Find where the given text appears and provide that cell's center as (x, y) coordinate. 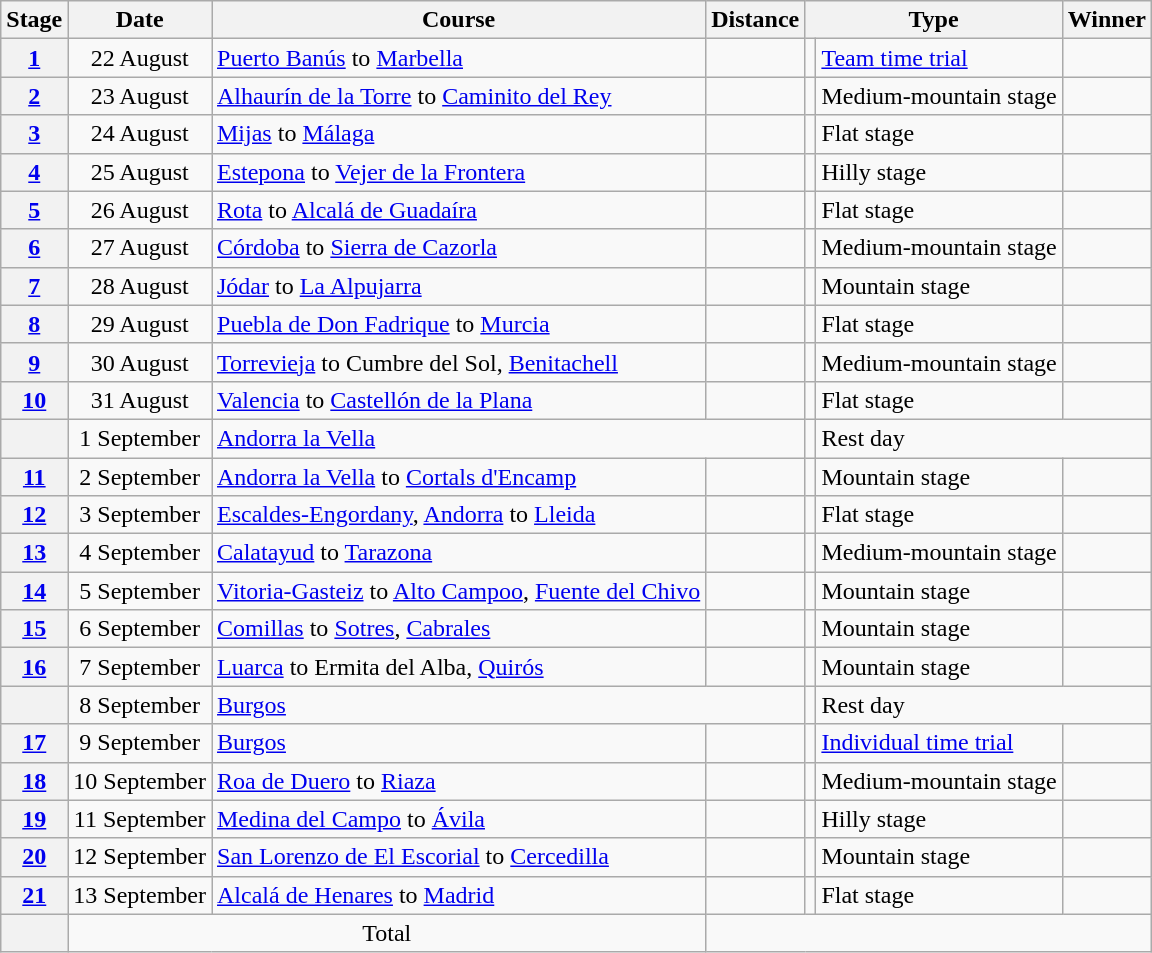
Date (140, 20)
Stage (34, 20)
Rota to Alcalá de Guadaíra (459, 210)
Mijas to Málaga (459, 134)
13 September (140, 895)
Roa de Duero to Riaza (459, 781)
18 (34, 781)
15 (34, 629)
Jódar to La Alpujarra (459, 286)
6 (34, 248)
8 September (140, 705)
Torrevieja to Cumbre del Sol, Benitachell (459, 362)
25 August (140, 172)
Comillas to Sotres, Cabrales (459, 629)
13 (34, 553)
22 August (140, 58)
Andorra la Vella (508, 438)
Puerto Banús to Marbella (459, 58)
San Lorenzo de El Escorial to Cercedilla (459, 857)
5 September (140, 591)
28 August (140, 286)
2 September (140, 477)
Individual time trial (939, 743)
29 August (140, 324)
Puebla de Don Fadrique to Murcia (459, 324)
21 (34, 895)
11 September (140, 819)
5 (34, 210)
12 September (140, 857)
26 August (140, 210)
Calatayud to Tarazona (459, 553)
Córdoba to Sierra de Cazorla (459, 248)
Alcalá de Henares to Madrid (459, 895)
19 (34, 819)
20 (34, 857)
7 September (140, 667)
31 August (140, 400)
Team time trial (939, 58)
Course (459, 20)
3 (34, 134)
24 August (140, 134)
27 August (140, 248)
30 August (140, 362)
12 (34, 515)
Type (934, 20)
Distance (756, 20)
8 (34, 324)
10 September (140, 781)
Estepona to Vejer de la Frontera (459, 172)
Luarca to Ermita del Alba, Quirós (459, 667)
Winner (1106, 20)
Medina del Campo to Ávila (459, 819)
9 (34, 362)
4 (34, 172)
23 August (140, 96)
2 (34, 96)
Escaldes-Engordany, Andorra to Lleida (459, 515)
4 September (140, 553)
16 (34, 667)
3 September (140, 515)
Valencia to Castellón de la Plana (459, 400)
9 September (140, 743)
1 September (140, 438)
6 September (140, 629)
1 (34, 58)
Vitoria-Gasteiz to Alto Campoo, Fuente del Chivo (459, 591)
17 (34, 743)
7 (34, 286)
11 (34, 477)
Total (387, 933)
Andorra la Vella to Cortals d'Encamp (459, 477)
14 (34, 591)
Alhaurín de la Torre to Caminito del Rey (459, 96)
10 (34, 400)
